Find where the given text appears and provide that cell's center as (x, y) coordinate. 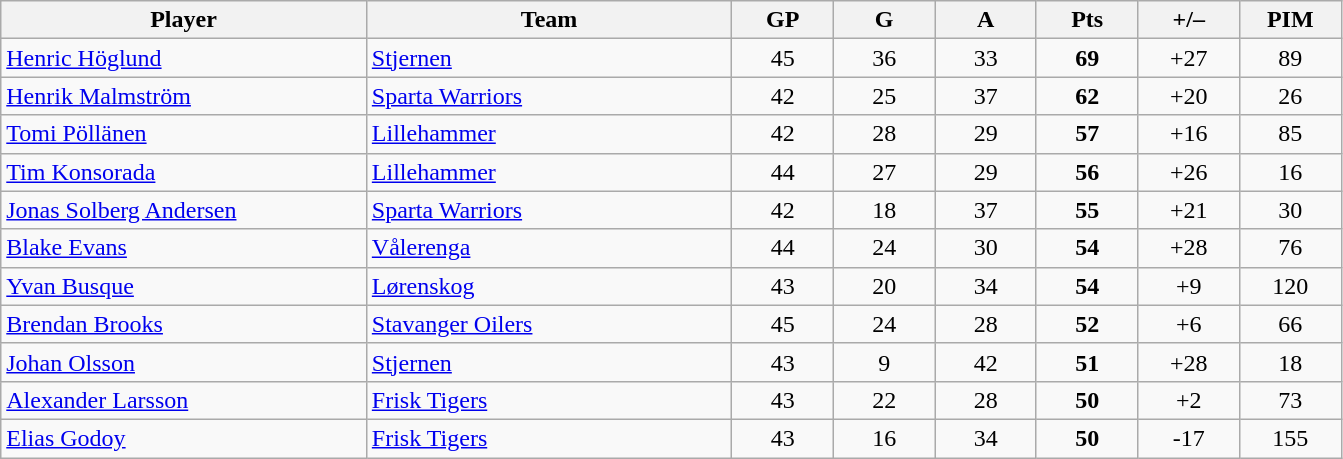
76 (1291, 248)
+9 (1189, 286)
Blake Evans (184, 248)
GP (783, 20)
51 (1087, 362)
9 (884, 362)
Lørenskog (549, 286)
Elias Godoy (184, 438)
Johan Olsson (184, 362)
Pts (1087, 20)
G (884, 20)
Henrik Malmström (184, 96)
22 (884, 400)
69 (1087, 58)
62 (1087, 96)
55 (1087, 210)
Team (549, 20)
+20 (1189, 96)
+27 (1189, 58)
20 (884, 286)
Vålerenga (549, 248)
Henric Höglund (184, 58)
A (986, 20)
Tim Konsorada (184, 172)
89 (1291, 58)
85 (1291, 134)
PIM (1291, 20)
+26 (1189, 172)
+16 (1189, 134)
Player (184, 20)
66 (1291, 324)
+6 (1189, 324)
-17 (1189, 438)
120 (1291, 286)
Alexander Larsson (184, 400)
56 (1087, 172)
+2 (1189, 400)
25 (884, 96)
27 (884, 172)
+21 (1189, 210)
57 (1087, 134)
Stavanger Oilers (549, 324)
33 (986, 58)
Brendan Brooks (184, 324)
73 (1291, 400)
52 (1087, 324)
+/– (1189, 20)
155 (1291, 438)
36 (884, 58)
26 (1291, 96)
Jonas Solberg Andersen (184, 210)
Yvan Busque (184, 286)
Tomi Pöllänen (184, 134)
